Locate the cell with the specified text and output its (x, y) center coordinate. 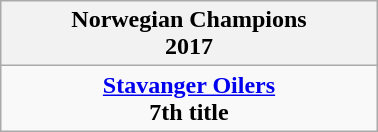
Stavanger Oilers7th title (189, 98)
Norwegian Champions2017 (189, 34)
